Capture the cell that displays the provided text and extract its (x, y) central coordinate. 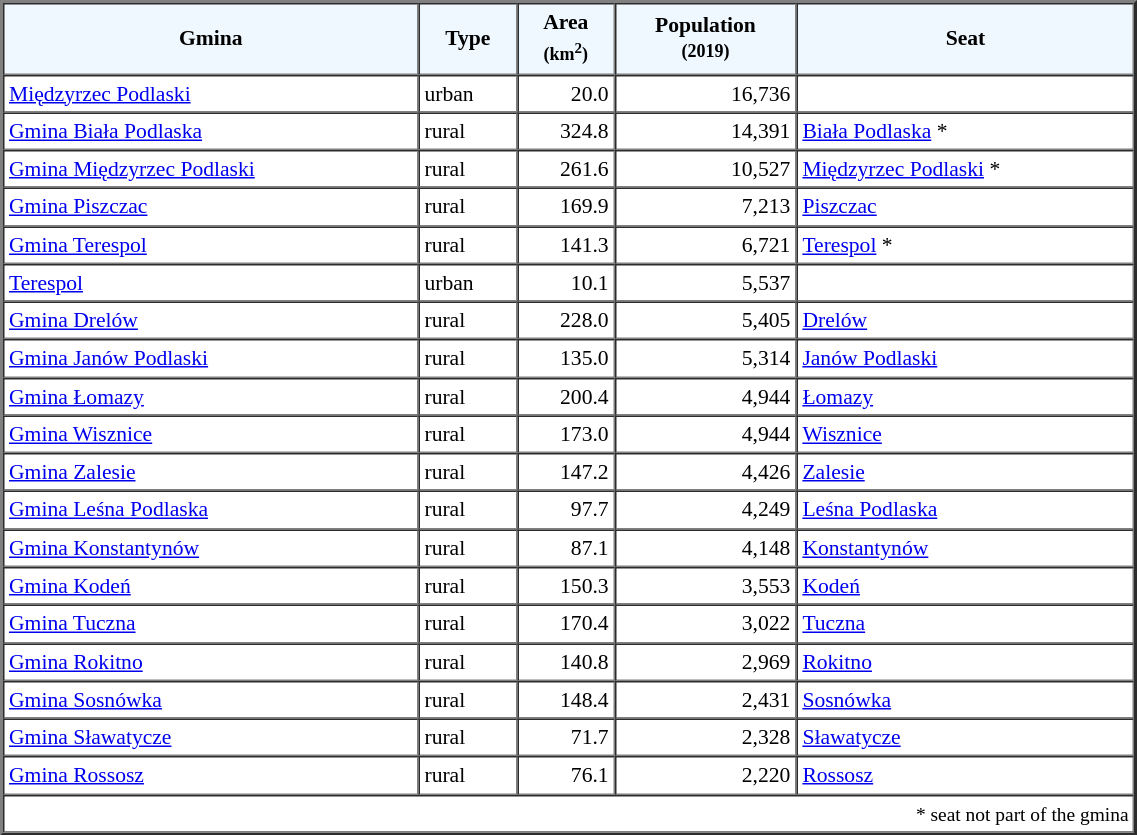
Gmina Sławatycze (210, 738)
Rossosz (965, 775)
Drelów (965, 321)
2,969 (706, 662)
169.9 (566, 207)
Zalesie (965, 472)
3,022 (706, 624)
16,736 (706, 93)
20.0 (566, 93)
Gmina Tuczna (210, 624)
Type (468, 38)
170.4 (566, 624)
135.0 (566, 359)
Gmina Sosnówka (210, 700)
2,431 (706, 700)
Gmina Konstantynów (210, 548)
3,553 (706, 586)
Kodeń (965, 586)
Terespol (210, 283)
87.1 (566, 548)
Wisznice (965, 434)
Gmina Międzyrzec Podlaski (210, 169)
Gmina Biała Podlaska (210, 131)
4,249 (706, 510)
141.3 (566, 245)
228.0 (566, 321)
2,328 (706, 738)
7,213 (706, 207)
Gmina Rossosz (210, 775)
5,314 (706, 359)
Rokitno (965, 662)
Gmina (210, 38)
Gmina Janów Podlaski (210, 359)
Gmina Piszczac (210, 207)
10.1 (566, 283)
Biała Podlaska * (965, 131)
6,721 (706, 245)
Population(2019) (706, 38)
173.0 (566, 434)
Gmina Drelów (210, 321)
5,537 (706, 283)
76.1 (566, 775)
71.7 (566, 738)
Łomazy (965, 396)
Terespol * (965, 245)
* seat not part of the gmina (569, 813)
Konstantynów (965, 548)
148.4 (566, 700)
Gmina Terespol (210, 245)
Międzyrzec Podlaski * (965, 169)
140.8 (566, 662)
5,405 (706, 321)
Gmina Wisznice (210, 434)
Tuczna (965, 624)
Gmina Zalesie (210, 472)
10,527 (706, 169)
Seat (965, 38)
261.6 (566, 169)
Janów Podlaski (965, 359)
Sławatycze (965, 738)
Międzyrzec Podlaski (210, 93)
Leśna Podlaska (965, 510)
200.4 (566, 396)
147.2 (566, 472)
Piszczac (965, 207)
Gmina Rokitno (210, 662)
Area(km2) (566, 38)
14,391 (706, 131)
150.3 (566, 586)
Sosnówka (965, 700)
Gmina Leśna Podlaska (210, 510)
324.8 (566, 131)
4,426 (706, 472)
4,148 (706, 548)
Gmina Łomazy (210, 396)
2,220 (706, 775)
Gmina Kodeń (210, 586)
97.7 (566, 510)
